Extract the [X, Y] coordinate from the center of the cell holding the provided text.  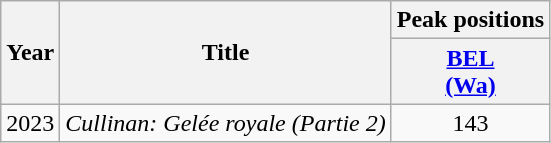
Year [30, 52]
Title [226, 52]
2023 [30, 123]
143 [470, 123]
Cullinan: Gelée royale (Partie 2) [226, 123]
BEL(Wa) [470, 72]
Peak positions [470, 20]
